Identify which cell holds the provided text, then report its (X, Y) central coordinate. 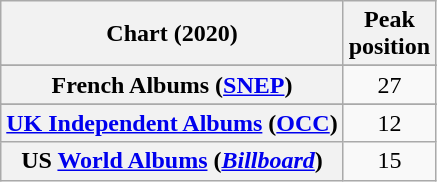
Peakposition (389, 34)
Chart (2020) (172, 34)
15 (389, 161)
12 (389, 123)
27 (389, 85)
UK Independent Albums (OCC) (172, 123)
US World Albums (Billboard) (172, 161)
French Albums (SNEP) (172, 85)
